Search for the cell housing the specified text and yield its (X, Y) center coordinate. 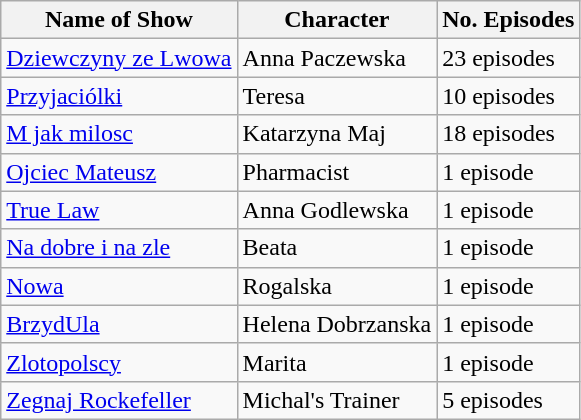
10 episodes (508, 96)
Zegnaj Rockefeller (119, 400)
True Law (119, 210)
Michal's Trainer (337, 400)
M jak milosc (119, 134)
No. Episodes (508, 20)
5 episodes (508, 400)
Rogalska (337, 286)
Anna Paczewska (337, 58)
Anna Godlewska (337, 210)
Na dobre i na zle (119, 248)
BrzydUla (119, 324)
Katarzyna Maj (337, 134)
18 episodes (508, 134)
Przyjaciólki (119, 96)
Marita (337, 362)
Beata (337, 248)
Zlotopolscy (119, 362)
Character (337, 20)
Nowa (119, 286)
Teresa (337, 96)
Dziewczyny ze Lwowa (119, 58)
Helena Dobrzanska (337, 324)
Name of Show (119, 20)
Pharmacist (337, 172)
23 episodes (508, 58)
Ojciec Mateusz (119, 172)
